Extract the (x, y) coordinate from the center of the cell holding the provided text.  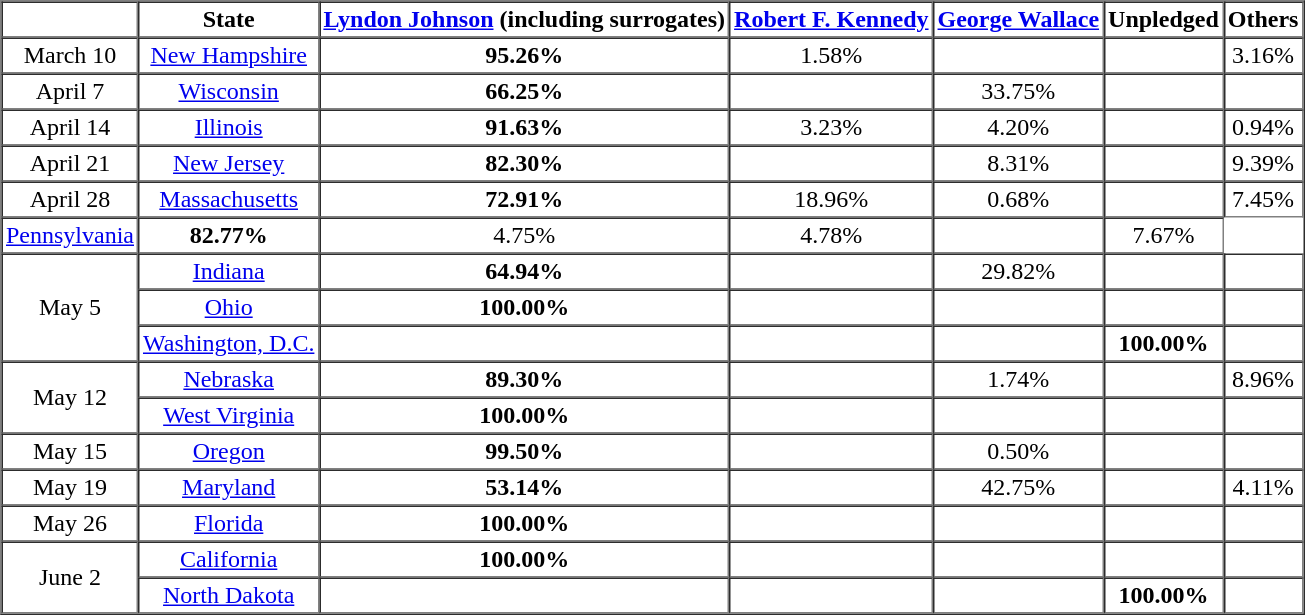
29.82% (1018, 272)
72.91% (524, 200)
3.16% (1263, 56)
64.94% (524, 272)
Massachusetts (228, 200)
April 28 (70, 200)
North Dakota (228, 596)
8.31% (1018, 164)
82.77% (228, 236)
Lyndon Johnson (including surrogates) (524, 20)
California (228, 560)
May 19 (70, 488)
82.30% (524, 164)
9.39% (1263, 164)
Others (1263, 20)
4.20% (1018, 128)
Unpledged (1164, 20)
Robert F. Kennedy (832, 20)
4.78% (832, 236)
May 26 (70, 524)
March 10 (70, 56)
Oregon (228, 452)
4.75% (524, 236)
7.45% (1263, 200)
95.26% (524, 56)
1.74% (1018, 380)
33.75% (1018, 92)
May 12 (70, 398)
Washington, D.C. (228, 344)
Pennsylvania (70, 236)
0.94% (1263, 128)
89.30% (524, 380)
New Jersey (228, 164)
7.67% (1164, 236)
West Virginia (228, 416)
Florida (228, 524)
8.96% (1263, 380)
99.50% (524, 452)
New Hampshire (228, 56)
18.96% (832, 200)
0.50% (1018, 452)
April 7 (70, 92)
May 15 (70, 452)
State (228, 20)
Illinois (228, 128)
3.23% (832, 128)
May 5 (70, 308)
George Wallace (1018, 20)
April 14 (70, 128)
0.68% (1018, 200)
4.11% (1263, 488)
April 21 (70, 164)
53.14% (524, 488)
42.75% (1018, 488)
1.58% (832, 56)
Nebraska (228, 380)
91.63% (524, 128)
66.25% (524, 92)
Maryland (228, 488)
Wisconsin (228, 92)
Ohio (228, 308)
Indiana (228, 272)
June 2 (70, 578)
